Capture the cell that displays the provided text and extract its [x, y] central coordinate. 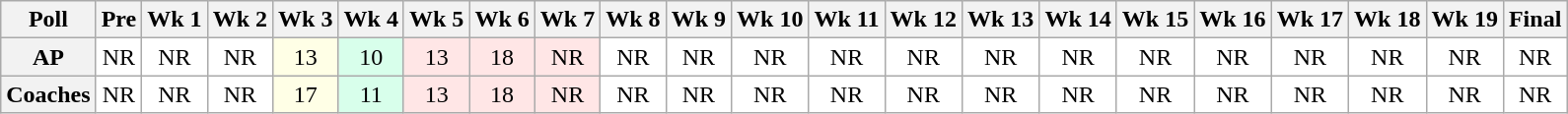
Wk 18 [1388, 20]
17 [306, 94]
Wk 13 [1000, 20]
Wk 17 [1310, 20]
Final [1534, 20]
Wk 16 [1233, 20]
Wk 1 [175, 20]
Poll [48, 20]
Wk 8 [633, 20]
Wk 9 [698, 20]
11 [371, 94]
Wk 15 [1155, 20]
Wk 2 [240, 20]
Wk 4 [371, 20]
Wk 14 [1078, 20]
Wk 3 [306, 20]
Wk 10 [770, 20]
Wk 19 [1464, 20]
Coaches [48, 94]
10 [371, 57]
Pre [118, 20]
AP [48, 57]
Wk 5 [436, 20]
Wk 12 [923, 20]
Wk 7 [567, 20]
Wk 6 [502, 20]
Wk 11 [846, 20]
